Extract the [x, y] coordinate from the center of the cell holding the provided text.  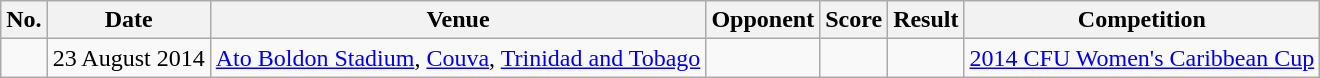
Ato Boldon Stadium, Couva, Trinidad and Tobago [458, 58]
Venue [458, 20]
Competition [1142, 20]
23 August 2014 [128, 58]
Result [926, 20]
Opponent [763, 20]
Score [854, 20]
2014 CFU Women's Caribbean Cup [1142, 58]
No. [24, 20]
Date [128, 20]
